For the text-containing cell, return its midpoint in [X, Y] coordinate format. 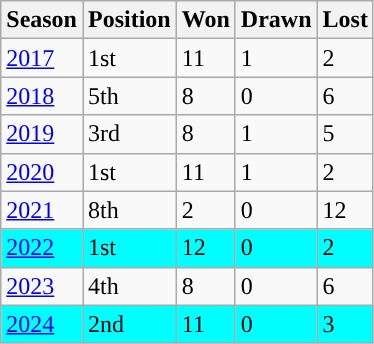
5th [129, 96]
Lost [345, 20]
2017 [42, 58]
Drawn [276, 20]
2022 [42, 248]
Position [129, 20]
3rd [129, 134]
2nd [129, 324]
2018 [42, 96]
2020 [42, 172]
2024 [42, 324]
Season [42, 20]
2023 [42, 286]
5 [345, 134]
4th [129, 286]
3 [345, 324]
8th [129, 210]
Won [206, 20]
2019 [42, 134]
2021 [42, 210]
